Scan for the cell matching the given text and deliver its (X, Y) coordinate at center. 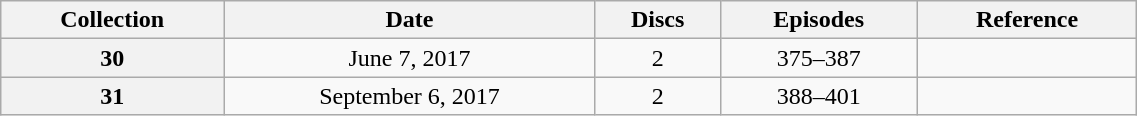
388–401 (818, 96)
Collection (112, 20)
Discs (658, 20)
June 7, 2017 (410, 58)
Episodes (818, 20)
31 (112, 96)
Reference (1027, 20)
375–387 (818, 58)
September 6, 2017 (410, 96)
Date (410, 20)
30 (112, 58)
